Search for the cell housing the specified text and yield its (X, Y) center coordinate. 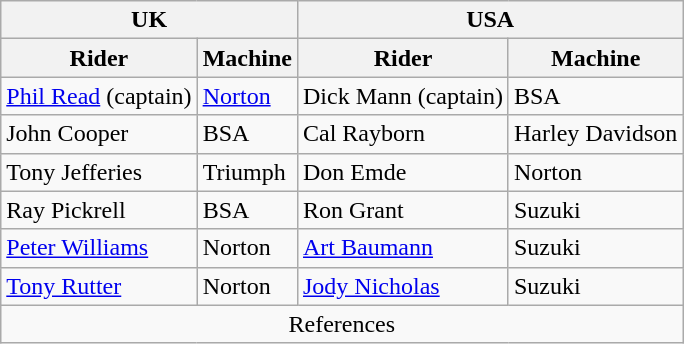
USA (490, 20)
UK (150, 20)
John Cooper (99, 134)
Peter Williams (99, 248)
Harley Davidson (595, 134)
Tony Jefferies (99, 172)
Don Emde (402, 172)
Art Baumann (402, 248)
Dick Mann (captain) (402, 96)
Triumph (247, 172)
Tony Rutter (99, 286)
Ray Pickrell (99, 210)
Phil Read (captain) (99, 96)
Ron Grant (402, 210)
Jody Nicholas (402, 286)
References (342, 324)
Cal Rayborn (402, 134)
